Return [x, y] of the center of cell containing provided text 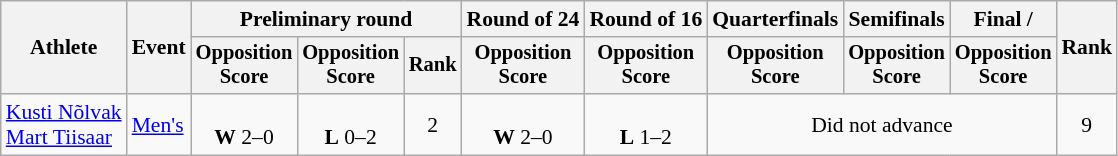
9 [1086, 124]
Event [159, 48]
Round of 16 [646, 19]
Did not advance [882, 124]
L 1–2 [646, 124]
Athlete [64, 48]
Men's [159, 124]
Semifinals [896, 19]
L 0–2 [350, 124]
Final / [1004, 19]
2 [433, 124]
Round of 24 [522, 19]
Quarterfinals [775, 19]
Kusti NõlvakMart Tiisaar [64, 124]
Preliminary round [326, 19]
